Output the [X, Y] coordinate of the center of the cell containing the given text.  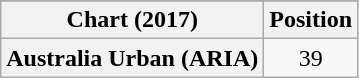
Chart (2017) [132, 20]
39 [311, 58]
Position [311, 20]
Australia Urban (ARIA) [132, 58]
